For the text-containing cell, return its midpoint in [X, Y] coordinate format. 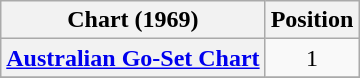
Chart (1969) [133, 20]
Australian Go-Set Chart [133, 58]
Position [312, 20]
1 [312, 58]
